Determine the [X, Y] coordinate at the center of the cell enclosing the given text.  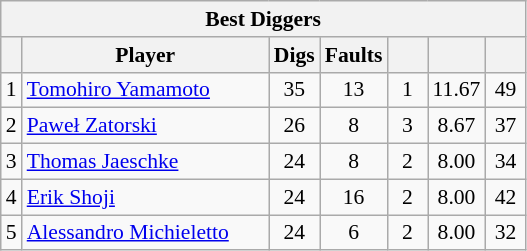
Erik Shoji [146, 197]
37 [505, 126]
Digs [294, 55]
Tomohiro Yamamoto [146, 90]
Paweł Zatorski [146, 126]
49 [505, 90]
16 [354, 197]
8.67 [457, 126]
42 [505, 197]
6 [354, 233]
Thomas Jaeschke [146, 162]
11.67 [457, 90]
Best Diggers [264, 19]
Alessandro Michieletto [146, 233]
13 [354, 90]
5 [12, 233]
32 [505, 233]
4 [12, 197]
34 [505, 162]
Player [146, 55]
Faults [354, 55]
35 [294, 90]
26 [294, 126]
